Find where the given text appears and provide that cell's center as [X, Y] coordinate. 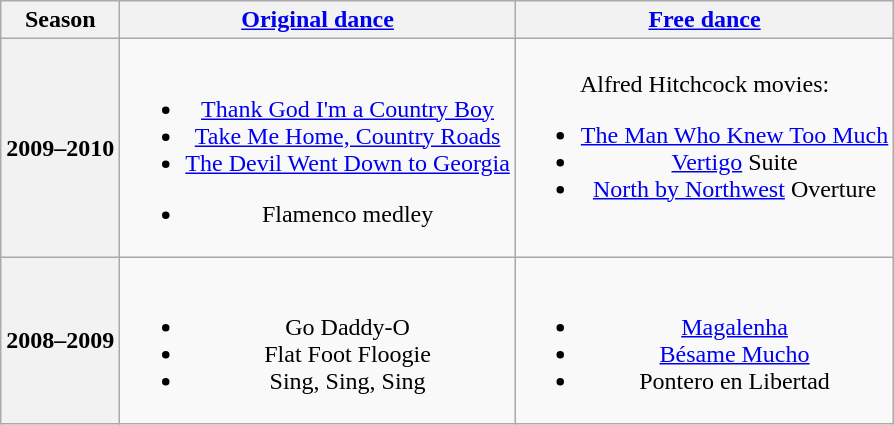
Alfred Hitchcock movies:The Man Who Knew Too Much Vertigo Suite North by Northwest Overture [704, 148]
2009–2010 [60, 148]
Season [60, 20]
Thank God I'm a Country Boy Take Me Home, Country Roads The Devil Went Down to Georgia Flamenco medley [318, 148]
Magalenha Bésame Mucho Pontero en Libertad [704, 340]
Free dance [704, 20]
Go Daddy-O Flat Foot Floogie Sing, Sing, Sing [318, 340]
Original dance [318, 20]
2008–2009 [60, 340]
